Return the [X, Y] coordinate for the center point of the cell that contains the specified text.  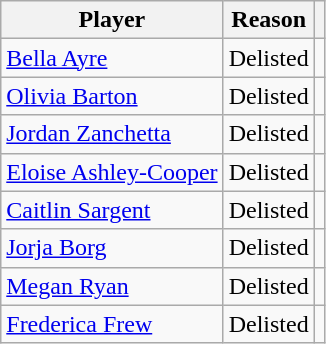
Eloise Ashley-Cooper [112, 172]
Jorja Borg [112, 248]
Megan Ryan [112, 286]
Reason [268, 20]
Frederica Frew [112, 324]
Bella Ayre [112, 58]
Caitlin Sargent [112, 210]
Olivia Barton [112, 96]
Jordan Zanchetta [112, 134]
Player [112, 20]
